For the text-containing cell, return its midpoint in (X, Y) coordinate format. 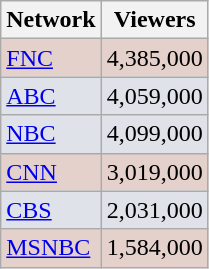
FNC (51, 58)
4,385,000 (154, 58)
1,584,000 (154, 248)
4,059,000 (154, 96)
CNN (51, 172)
MSNBC (51, 248)
4,099,000 (154, 134)
ABC (51, 96)
Viewers (154, 20)
NBC (51, 134)
Network (51, 20)
3,019,000 (154, 172)
2,031,000 (154, 210)
CBS (51, 210)
